Pinpoint the cell where the given text exists, returning its (x, y) midpoint coordinate. 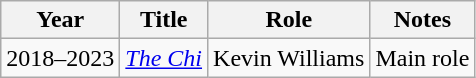
Kevin Williams (289, 58)
Title (164, 20)
Role (289, 20)
The Chi (164, 58)
Year (60, 20)
Notes (422, 20)
Main role (422, 58)
2018–2023 (60, 58)
